Provide the (x, y) coordinate of the cell's center where the given text is located.  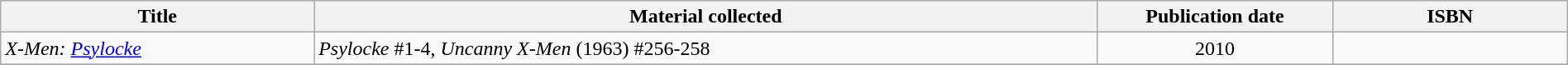
ISBN (1450, 17)
Material collected (706, 17)
Psylocke #1-4, Uncanny X-Men (1963) #256-258 (706, 48)
Publication date (1215, 17)
Title (157, 17)
X-Men: Psylocke (157, 48)
2010 (1215, 48)
